Pinpoint the cell where the given text exists, returning its [X, Y] midpoint coordinate. 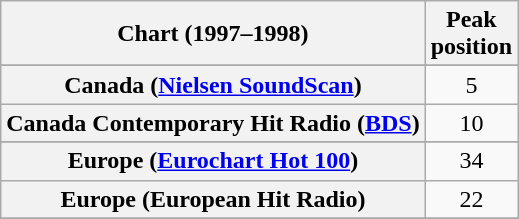
Canada (Nielsen SoundScan) [213, 85]
10 [471, 123]
Chart (1997–1998) [213, 34]
Europe (Eurochart Hot 100) [213, 161]
22 [471, 199]
34 [471, 161]
5 [471, 85]
Peakposition [471, 34]
Canada Contemporary Hit Radio (BDS) [213, 123]
Europe (European Hit Radio) [213, 199]
